Detect which cell encompasses the target text, then output its [X, Y] center coordinate. 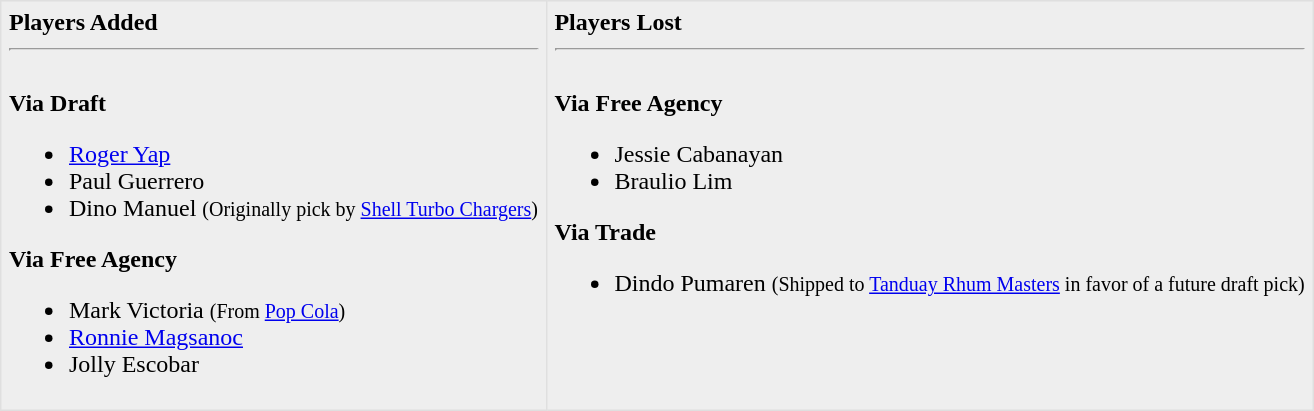
Players Lost Via Free AgencyJessie CabanayanBraulio LimVia TradeDindo Pumaren (Shipped to Tanduay Rhum Masters in favor of a future draft pick) [930, 206]
